Identify which cell holds the provided text, then report its [x, y] central coordinate. 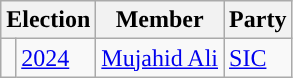
Election [48, 20]
Member [160, 20]
Mujahid Ali [160, 58]
Party [258, 20]
2024 [56, 58]
SIC [258, 58]
